Return the [x, y] coordinate for the center point of the cell that contains the specified text.  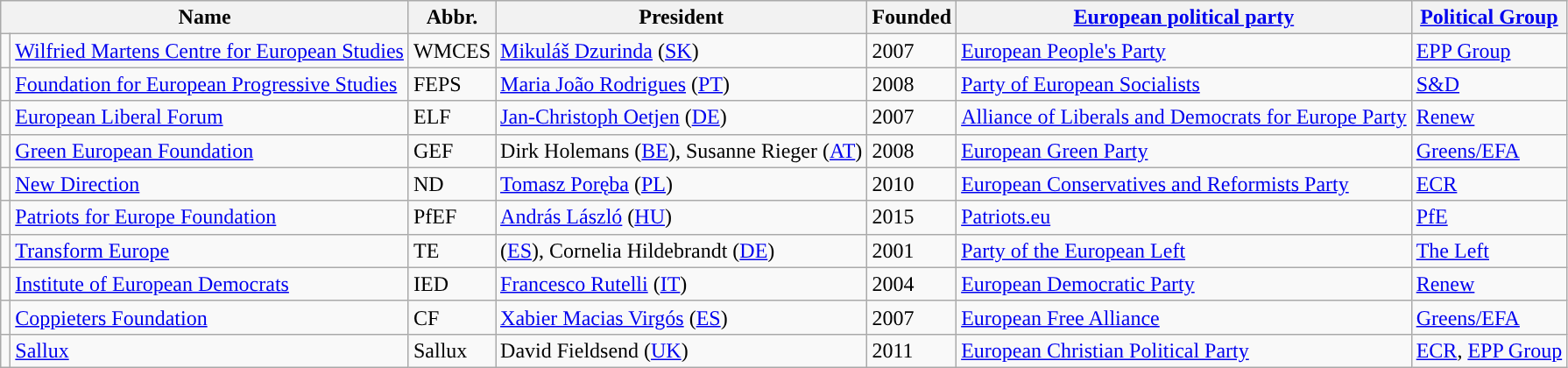
Party of European Socialists [1184, 84]
2015 [912, 217]
European Green Party [1184, 151]
Mikuláš Dzurinda (SK) [682, 51]
Foundation for European Progressive Studies [210, 84]
European Christian Political Party [1184, 350]
Green European Foundation [210, 151]
The Left [1489, 251]
President [682, 18]
Wilfried Martens Centre for European Studies [210, 51]
European Democratic Party [1184, 284]
Dirk Holemans (BE), Susanne Rieger (AT) [682, 151]
2011 [912, 350]
European People's Party [1184, 51]
2004 [912, 284]
CF [452, 317]
2001 [912, 251]
Xabier Macias Virgós (ES) [682, 317]
European Free Alliance [1184, 317]
EPP Group [1489, 51]
TE [452, 251]
Transform Europe [210, 251]
Political Group [1489, 18]
Maria João Rodrigues (PT) [682, 84]
Founded [912, 18]
Patriots for Europe Foundation [210, 217]
WMCES [452, 51]
New Direction [210, 184]
Alliance of Liberals and Democrats for Europe Party [1184, 117]
PfEF [452, 217]
András László (HU) [682, 217]
Party of the European Left [1184, 251]
FEPS [452, 84]
S&D [1489, 84]
PfE [1489, 217]
ELF [452, 117]
Coppieters Foundation [210, 317]
(ES), Cornelia Hildebrandt (DE) [682, 251]
Name [205, 18]
David Fieldsend (UK) [682, 350]
GEF [452, 151]
Abbr. [452, 18]
European Liberal Forum [210, 117]
Patriots.eu [1184, 217]
European Conservatives and Reformists Party [1184, 184]
IED [452, 284]
2010 [912, 184]
Francesco Rutelli (IT) [682, 284]
Jan-Christoph Oetjen (DE) [682, 117]
ND [452, 184]
Institute of European Democrats [210, 284]
Tomasz Poręba (PL) [682, 184]
ECR [1489, 184]
European political party [1184, 18]
ECR, EPP Group [1489, 350]
